Extract the [X, Y] coordinate from the center of the cell holding the provided text.  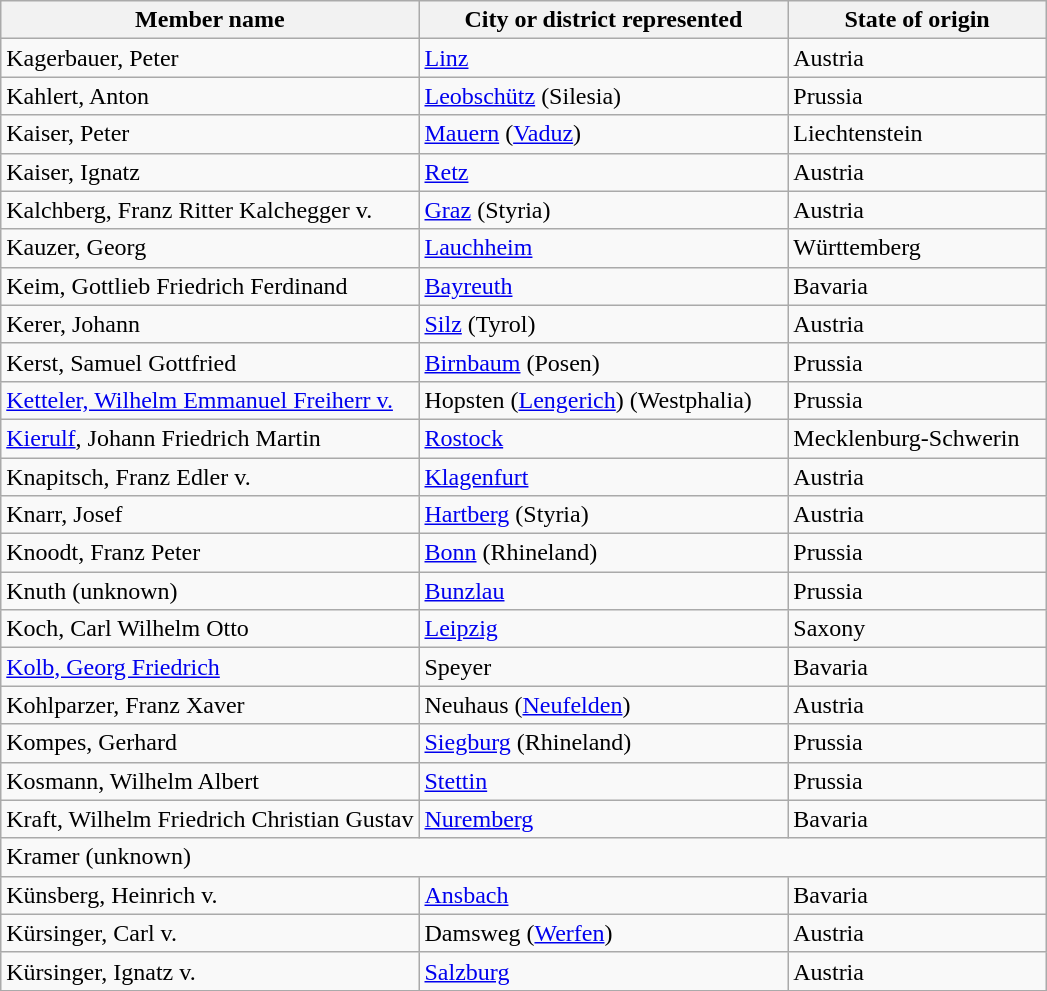
Damsweg (Werfen) [604, 933]
City or district represented [604, 20]
Silz (Tyrol) [604, 324]
Hartberg (Styria) [604, 515]
Knuth (unknown) [210, 591]
Kramer (unknown) [524, 857]
Birnbaum (Posen) [604, 362]
Kierulf, Johann Friedrich Martin [210, 438]
Keim, Gottlieb Friedrich Ferdinand [210, 286]
Künsberg, Heinrich v. [210, 895]
Klagenfurt [604, 477]
Kalchberg, Franz Ritter Kalchegger v. [210, 210]
Kosmann, Wilhelm Albert [210, 781]
State of origin [918, 20]
Kerer, Johann [210, 324]
Kerst, Samuel Gottfried [210, 362]
Ansbach [604, 895]
Siegburg (Rhineland) [604, 743]
Hopsten (Lengerich) (Westphalia) [604, 400]
Rostock [604, 438]
Liechtenstein [918, 134]
Salzburg [604, 971]
Koch, Carl Wilhelm Otto [210, 629]
Linz [604, 58]
Kohlparzer, Franz Xaver [210, 705]
Kompes, Gerhard [210, 743]
Kolb, Georg Friedrich [210, 667]
Württemberg [918, 248]
Kaiser, Ignatz [210, 172]
Kauzer, Georg [210, 248]
Kürsinger, Ignatz v. [210, 971]
Mecklenburg-Schwerin [918, 438]
Kürsinger, Carl v. [210, 933]
Kaiser, Peter [210, 134]
Stettin [604, 781]
Leobschütz (Silesia) [604, 96]
Bayreuth [604, 286]
Retz [604, 172]
Mauern (Vaduz) [604, 134]
Leipzig [604, 629]
Lauchheim [604, 248]
Neuhaus (Neufelden) [604, 705]
Speyer [604, 667]
Kahlert, Anton [210, 96]
Saxony [918, 629]
Knarr, Josef [210, 515]
Knapitsch, Franz Edler v. [210, 477]
Member name [210, 20]
Kagerbauer, Peter [210, 58]
Bonn (Rhineland) [604, 553]
Kraft, Wilhelm Friedrich Christian Gustav [210, 819]
Bunzlau [604, 591]
Ketteler, Wilhelm Emmanuel Freiherr v. [210, 400]
Nuremberg [604, 819]
Knoodt, Franz Peter [210, 553]
Graz (Styria) [604, 210]
